Return the [X, Y] coordinate for the center point of the cell that contains the specified text.  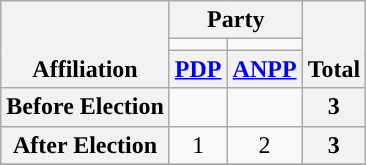
Party [236, 20]
PDP [198, 69]
Before Election [86, 107]
2 [264, 145]
Affiliation [86, 44]
ANPP [264, 69]
Total [334, 44]
After Election [86, 145]
1 [198, 145]
